For the text-containing cell, return its midpoint in [X, Y] coordinate format. 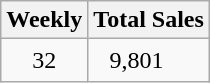
Total Sales [149, 20]
Weekly [44, 20]
9,801 [149, 60]
32 [44, 60]
